Locate the cell with the specified text and output its (X, Y) center coordinate. 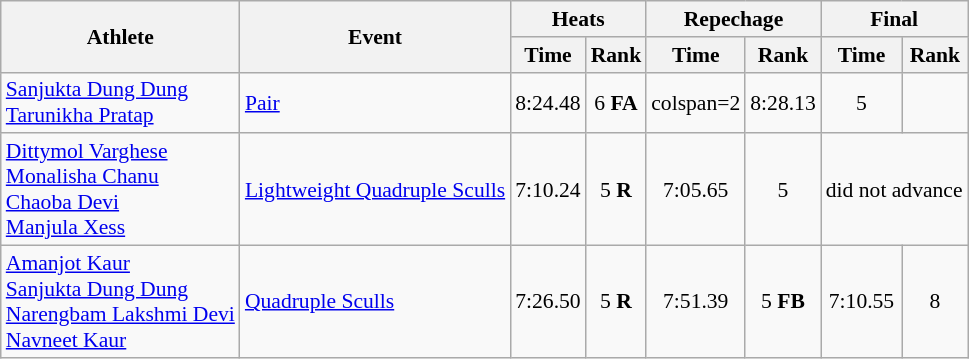
colspan=2 (696, 102)
8:28.13 (782, 102)
6 FA (616, 102)
Heats (578, 19)
Dittymol VargheseMonalisha ChanuChaoba DeviManjula Xess (120, 190)
Sanjukta Dung DungTarunikha Pratap (120, 102)
7:51.39 (696, 302)
Final (894, 19)
5 FB (782, 302)
7:26.50 (548, 302)
Repechage (734, 19)
7:05.65 (696, 190)
did not advance (894, 190)
Amanjot KaurSanjukta Dung DungNarengbam Lakshmi DeviNavneet Kaur (120, 302)
Athlete (120, 36)
Event (375, 36)
8:24.48 (548, 102)
8 (934, 302)
Lightweight Quadruple Sculls (375, 190)
Pair (375, 102)
7:10.24 (548, 190)
7:10.55 (862, 302)
Quadruple Sculls (375, 302)
